Identify which cell holds the provided text, then report its [x, y] central coordinate. 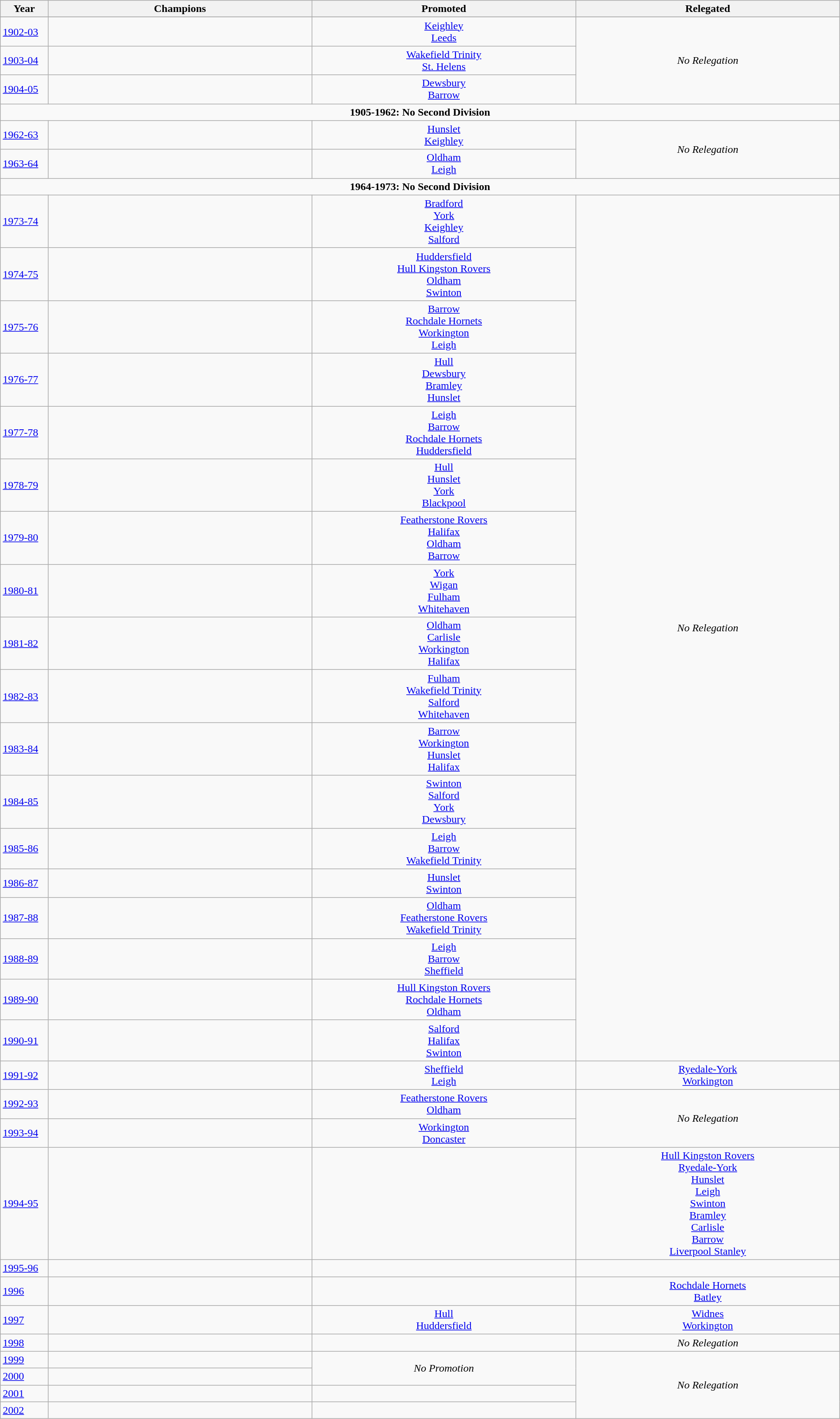
1999 [24, 1360]
Hull Huddersfield [444, 1320]
Sheffield Leigh [444, 1075]
1994-95 [24, 1204]
1989-90 [24, 999]
2001 [24, 1393]
Hull Hunslet York Blackpool [444, 486]
1987-88 [24, 918]
1992-93 [24, 1104]
1975-76 [24, 327]
1990-91 [24, 1040]
1997 [24, 1320]
Featherstone Rovers Halifax Oldham Barrow [444, 538]
1974-75 [24, 274]
Hunslet Swinton [444, 883]
1973-74 [24, 222]
Ryedale-York Workington [708, 1075]
Relegated [708, 9]
Rochdale Hornets Batley [708, 1291]
Bradford York Keighley Salford [444, 222]
1996 [24, 1291]
1984-85 [24, 802]
Oldham Featherstone Rovers Wakefield Trinity [444, 918]
1983-84 [24, 749]
Hunslet Keighley [444, 135]
1978-79 [24, 486]
1962-63 [24, 135]
Salford Halifax Swinton [444, 1040]
1982-83 [24, 696]
1980-81 [24, 591]
Leigh Barrow Rochdale Hornets Huddersfield [444, 432]
Oldham Leigh [444, 164]
1976-77 [24, 379]
Huddersfield Hull Kingston Rovers Oldham Swinton [444, 274]
York Wigan Fulham Whitehaven [444, 591]
Champions [180, 9]
1905-1962: No Second Division [420, 112]
Workington Doncaster [444, 1132]
Fulham Wakefield Trinity Salford Whitehaven [444, 696]
1979-80 [24, 538]
Hull Kingston Rovers Rochdale Hornets Oldham [444, 999]
Hull DewsburyBramley Hunslet [444, 379]
1991-92 [24, 1075]
1902-03 [24, 32]
Leigh Barrow Wakefield Trinity [444, 848]
1995-96 [24, 1268]
1963-64 [24, 164]
Leigh Barrow Sheffield [444, 959]
2000 [24, 1376]
OldhamCarlisle Workington Halifax [444, 643]
1904-05 [24, 89]
No Promotion [444, 1368]
Wakefield Trinity St. Helens [444, 60]
Dewsbury Barrow [444, 89]
Hull Kingston Rovers Ryedale-York Hunslet Leigh SwintonBramleyCarlisle BarrowLiverpool Stanley [708, 1204]
1998 [24, 1343]
1977-78 [24, 432]
Featherstone Rovers Oldham [444, 1104]
Year [24, 9]
1986-87 [24, 883]
Widnes Workington [708, 1320]
1981-82 [24, 643]
1985-86 [24, 848]
2002 [24, 1410]
Barrow Workington Hunslet Halifax [444, 749]
Keighley Leeds [444, 32]
1988-89 [24, 959]
Barrow Rochdale Hornets Workington Leigh [444, 327]
1964-1973: No Second Division [420, 187]
Swinton Salford York Dewsbury [444, 802]
1903-04 [24, 60]
Promoted [444, 9]
1993-94 [24, 1132]
